Provide the (x, y) coordinate of the cell's center where the given text is located.  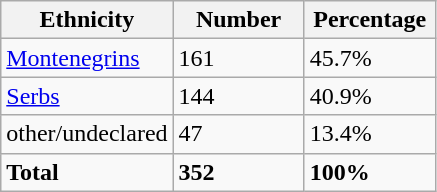
Number (238, 20)
40.9% (370, 96)
Ethnicity (87, 20)
100% (370, 172)
other/undeclared (87, 134)
144 (238, 96)
Montenegrins (87, 58)
Percentage (370, 20)
47 (238, 134)
Serbs (87, 96)
352 (238, 172)
Total (87, 172)
13.4% (370, 134)
45.7% (370, 58)
161 (238, 58)
